Scan for the cell matching the given text and deliver its [x, y] coordinate at center. 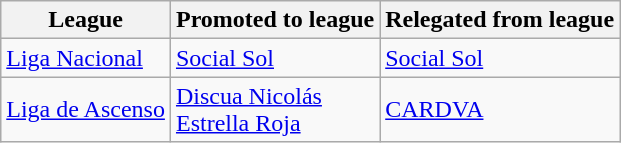
CARDVA [500, 110]
Discua NicolásEstrella Roja [274, 110]
League [86, 20]
Promoted to league [274, 20]
Liga Nacional [86, 58]
Liga de Ascenso [86, 110]
Relegated from league [500, 20]
